Locate the cell with the specified text and output its (X, Y) center coordinate. 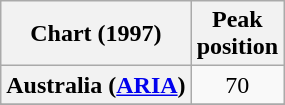
Peakposition (237, 34)
Australia (ARIA) (96, 85)
Chart (1997) (96, 34)
70 (237, 85)
